Extract the (x, y) coordinate from the center of the cell holding the provided text.  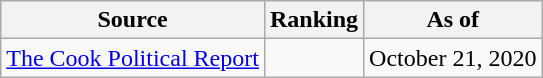
October 21, 2020 (453, 58)
Source (133, 20)
As of (453, 20)
The Cook Political Report (133, 58)
Ranking (314, 20)
